Return the [X, Y] coordinate for the center point of the cell that contains the specified text.  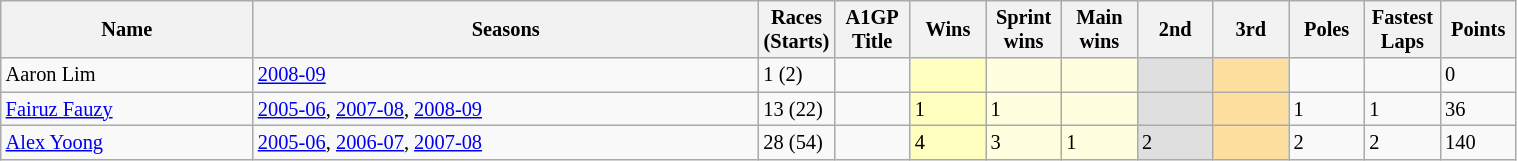
2005-06, 2006-07, 2007-08 [506, 142]
Poles [1327, 29]
Aaron Lim [127, 75]
Alex Yoong [127, 142]
A1GP Title [872, 29]
0 [1478, 75]
3rd [1251, 29]
Fairuz Fauzy [127, 109]
2005-06, 2007-08, 2008-09 [506, 109]
2008-09 [506, 75]
FastestLaps [1403, 29]
2nd [1175, 29]
Sprintwins [1024, 29]
1 (2) [797, 75]
Seasons [506, 29]
Races(Starts) [797, 29]
28 (54) [797, 142]
3 [1024, 142]
13 (22) [797, 109]
Name [127, 29]
Points [1478, 29]
Wins [948, 29]
4 [948, 142]
Mainwins [1100, 29]
140 [1478, 142]
36 [1478, 109]
